Find where the given text appears and provide that cell's center as [x, y] coordinate. 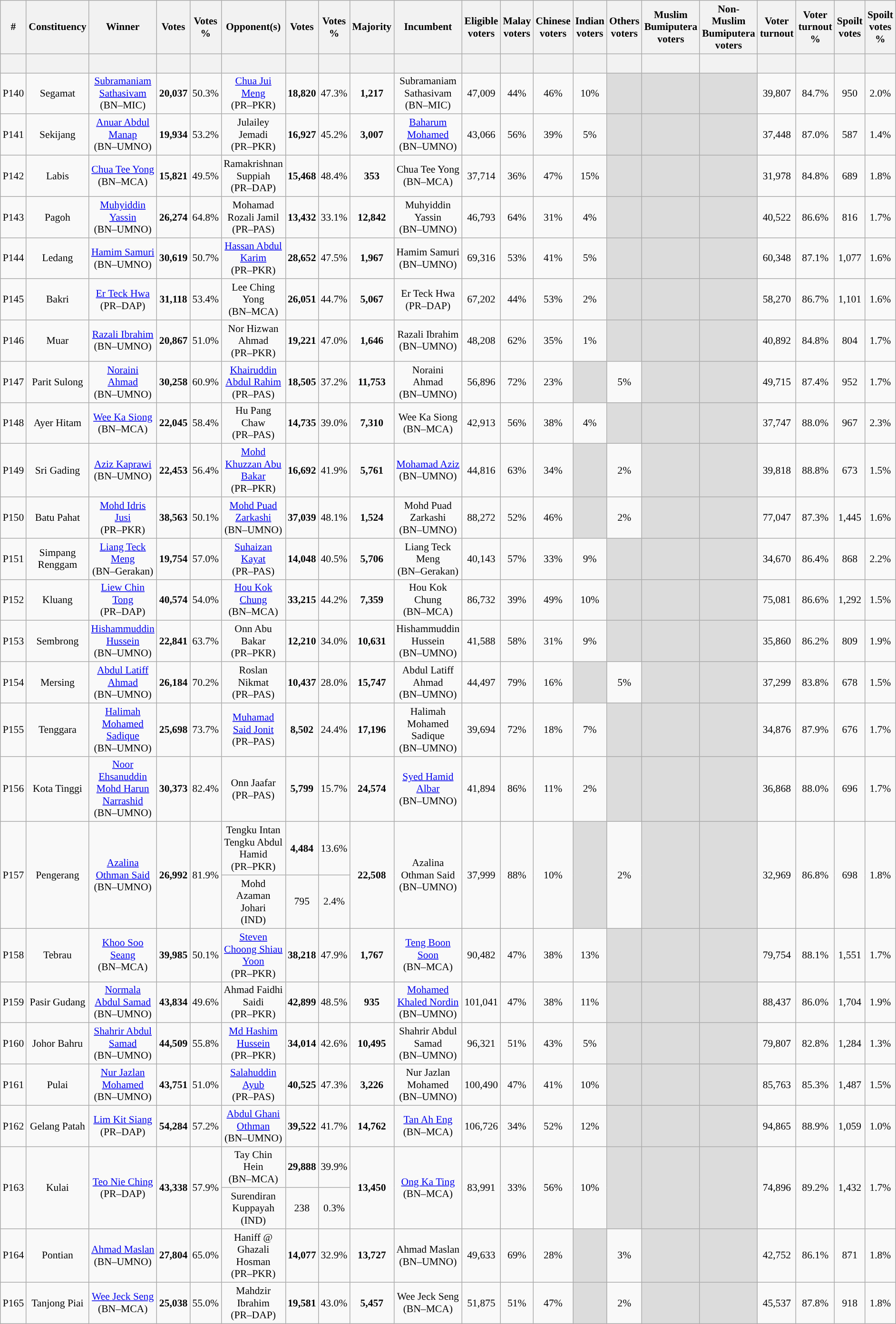
3% [624, 1256]
Segamat [57, 93]
63.7% [205, 641]
10,437 [302, 683]
Muhamad Said Jonit(PR–PAS) [253, 730]
Noor Ehsanuddin Mohd Harun Narrashid(BN–UMNO) [123, 789]
16,692 [302, 470]
11,753 [372, 382]
85.3% [815, 1085]
41,894 [481, 789]
P158 [13, 955]
676 [850, 730]
48.5% [334, 1003]
1,646 [372, 341]
P150 [13, 517]
2.4% [334, 902]
Muar [57, 341]
353 [372, 176]
54,284 [173, 1126]
Pasir Gudang [57, 1003]
24.4% [334, 730]
Spoilt votes [850, 27]
26,051 [302, 300]
86% [516, 789]
P154 [13, 683]
Ramakrishnan Suppiah(PR–DAP) [253, 176]
41.9% [334, 470]
88,272 [481, 517]
20,867 [173, 341]
14,048 [302, 559]
7,310 [372, 423]
37,999 [481, 875]
Mohamed Khaled Nordin(BN–UMNO) [428, 1003]
20,037 [173, 93]
26,992 [173, 875]
1,445 [850, 517]
Julailey Jemadi(PR–PKR) [253, 135]
88,437 [777, 1003]
P165 [13, 1303]
60,348 [777, 259]
Teng Boon Soon(BN–MCA) [428, 955]
Mohamad Aziz(BN–UMNO) [428, 470]
Mohd Azaman Johari(IND) [253, 902]
Pontian [57, 1256]
57.2% [205, 1126]
89.2% [815, 1188]
39,807 [777, 93]
13,727 [372, 1256]
28% [553, 1256]
804 [850, 341]
Ayer Hitam [57, 423]
31,118 [173, 300]
1,059 [850, 1126]
1,077 [850, 259]
28,652 [302, 259]
37.2% [334, 382]
16% [553, 683]
37,299 [777, 683]
43,751 [173, 1085]
15,747 [372, 683]
73.7% [205, 730]
Hu Pang Chaw(PR–PAS) [253, 423]
43,066 [481, 135]
868 [850, 559]
P153 [13, 641]
55.8% [205, 1043]
41,588 [481, 641]
918 [850, 1303]
Surendiran Kuppayah(IND) [253, 1209]
Non-Muslim Bumiputera voters [729, 27]
60.9% [205, 382]
25,038 [173, 1303]
P163 [13, 1188]
40,522 [777, 217]
15,821 [173, 176]
Pagoh [57, 217]
809 [850, 641]
19,581 [302, 1303]
88.9% [815, 1126]
Simpang Renggam [57, 559]
64% [516, 217]
Mohd Khuzzan Abu Bakar(PR–PKR) [253, 470]
Hassan Abdul Karim(PR–PKR) [253, 259]
Aziz Kaprawi(BN–UMNO) [123, 470]
Haniff @ Ghazali Hosman(PR–PKR) [253, 1256]
Onn Jaafar(PR–PAS) [253, 789]
37,448 [777, 135]
70.2% [205, 683]
Batu Pahat [57, 517]
P142 [13, 176]
P147 [13, 382]
17,196 [372, 730]
86.8% [815, 875]
18,505 [302, 382]
1.3% [880, 1043]
7% [590, 730]
47.9% [334, 955]
88.1% [815, 955]
14,762 [372, 1126]
12% [590, 1126]
40,525 [302, 1085]
30,619 [173, 259]
44,509 [173, 1043]
77,047 [777, 517]
5,799 [302, 789]
P159 [13, 1003]
19,754 [173, 559]
952 [850, 382]
48.4% [334, 176]
53.4% [205, 300]
39,694 [481, 730]
1,704 [850, 1003]
43,834 [173, 1003]
Spoilt votes % [880, 27]
13,450 [372, 1188]
950 [850, 93]
75,081 [777, 600]
62% [516, 341]
26,184 [173, 683]
Pulai [57, 1085]
Lee Ching Yong(BN–MCA) [253, 300]
13,432 [302, 217]
101,041 [481, 1003]
Chinese voters [553, 27]
P144 [13, 259]
3,226 [372, 1085]
82.4% [205, 789]
Sembrong [57, 641]
47.5% [334, 259]
Teo Nie Ching(PR–DAP) [123, 1188]
Lim Kit Siang(PR–DAP) [123, 1126]
Khoo Soo Seang(BN–MCA) [123, 955]
Baharum Mohamed(BN–UMNO) [428, 135]
1.0% [880, 1126]
36% [516, 176]
45.2% [334, 135]
5,761 [372, 470]
86.4% [815, 559]
18,820 [302, 93]
Parit Sulong [57, 382]
51,875 [481, 1303]
1,217 [372, 93]
32.9% [334, 1256]
29,888 [302, 1167]
Abdul Latiff Ahmad (BN–UMNO) [428, 683]
43.0% [334, 1303]
587 [850, 135]
P157 [13, 875]
Ahmad Faidhi Saidi(PR–PKR) [253, 1003]
Winner [123, 27]
Pengerang [57, 875]
# [13, 27]
P151 [13, 559]
30,258 [173, 382]
34,876 [777, 730]
Suhaizan Kayat(PR–PAS) [253, 559]
13% [590, 955]
10,631 [372, 641]
49% [553, 600]
Mersing [57, 683]
Bakri [57, 300]
12,210 [302, 641]
22,841 [173, 641]
13.6% [334, 848]
678 [850, 683]
36,868 [777, 789]
49,633 [481, 1256]
1,101 [850, 300]
106,726 [481, 1126]
27,804 [173, 1256]
48,208 [481, 341]
49.5% [205, 176]
P143 [13, 217]
39,522 [302, 1126]
14,077 [302, 1256]
Mohamad Rozali Jamil(PR–PAS) [253, 217]
P161 [13, 1085]
41.7% [334, 1126]
Tebrau [57, 955]
57.0% [205, 559]
1,284 [850, 1043]
14,735 [302, 423]
1,551 [850, 955]
79,754 [777, 955]
Chua Jui Meng(PR–PKR) [253, 93]
1.4% [880, 135]
33.1% [334, 217]
79% [516, 683]
39,818 [777, 470]
P156 [13, 789]
22,045 [173, 423]
86.1% [815, 1256]
Sekijang [57, 135]
0.3% [334, 1209]
2.2% [880, 559]
40.5% [334, 559]
44.7% [334, 300]
42.6% [334, 1043]
Md Hashim Hussein(PR–PKR) [253, 1043]
Salahuddin Ayub(PR–PAS) [253, 1085]
34.0% [334, 641]
Onn Abu Bakar(PR–PKR) [253, 641]
871 [850, 1256]
83,991 [481, 1188]
689 [850, 176]
86,732 [481, 600]
P160 [13, 1043]
5,067 [372, 300]
50.7% [205, 259]
45,537 [777, 1303]
35% [553, 341]
86.0% [815, 1003]
1,767 [372, 955]
40,892 [777, 341]
12,842 [372, 217]
698 [850, 875]
Mahdzir Ibrahim(PR–DAP) [253, 1303]
P145 [13, 300]
37,714 [481, 176]
Roslan Nikmat(PR–PAS) [253, 683]
58% [516, 641]
Incumbent [428, 27]
Johor Bahru [57, 1043]
42,913 [481, 423]
1,432 [850, 1188]
Tan Ah Eng(BN–MCA) [428, 1126]
25,698 [173, 730]
30,373 [173, 789]
10,495 [372, 1043]
4,484 [302, 848]
47.0% [334, 341]
Khairuddin Abdul Rahim(PR–PAS) [253, 382]
Syed Hamid Albar(BN–UMNO) [428, 789]
Others voters [624, 27]
P148 [13, 423]
P155 [13, 730]
34,014 [302, 1043]
39,985 [173, 955]
40,574 [173, 600]
44,816 [481, 470]
Tenggara [57, 730]
37,747 [777, 423]
Voter turnout % [815, 27]
28.0% [334, 683]
1,524 [372, 517]
Indian voters [590, 27]
34,670 [777, 559]
58,270 [777, 300]
Malay voters [516, 27]
42,899 [302, 1003]
816 [850, 217]
86.7% [815, 300]
44,497 [481, 683]
85,763 [777, 1085]
Eligible voters [481, 27]
Er Teck Hwa (PR–DAP) [428, 300]
22,508 [372, 875]
74,896 [777, 1188]
Opponent(s) [253, 27]
P152 [13, 600]
7,359 [372, 600]
15.7% [334, 789]
37,039 [302, 517]
P146 [13, 341]
57.9% [205, 1188]
15,468 [302, 176]
Ledang [57, 259]
35,860 [777, 641]
Abdul Latiff Ahmad(BN–UMNO) [123, 683]
Kota Tinggi [57, 789]
84.7% [815, 93]
Gelang Patah [57, 1126]
42,752 [777, 1256]
5,706 [372, 559]
Abdul Ghani Othman(BN–UMNO) [253, 1126]
33,215 [302, 600]
38,218 [302, 955]
P149 [13, 470]
43,338 [173, 1188]
P140 [13, 93]
Majority [372, 27]
967 [850, 423]
Labis [57, 176]
90,482 [481, 955]
P164 [13, 1256]
Mohd Idris Jusi(PR–PKR) [123, 517]
87.3% [815, 517]
87.0% [815, 135]
Constituency [57, 27]
3,007 [372, 135]
48.1% [334, 517]
40,143 [481, 559]
Tengku Intan Tengku Abdul Hamid(PR–PKR) [253, 848]
39.9% [334, 1167]
2.3% [880, 423]
49,715 [777, 382]
Kluang [57, 600]
47,009 [481, 93]
Tay Chin Hein(BN–MCA) [253, 1167]
94,865 [777, 1126]
53.2% [205, 135]
81.9% [205, 875]
49.6% [205, 1003]
55.0% [205, 1303]
19,934 [173, 135]
Tanjong Piai [57, 1303]
1,967 [372, 259]
26,274 [173, 217]
87.1% [815, 259]
1% [590, 341]
Ong Ka Ting(BN–MCA) [428, 1188]
673 [850, 470]
56.4% [205, 470]
69,316 [481, 259]
Nor Hizwan Ahmad(PR–PKR) [253, 341]
65.0% [205, 1256]
19,221 [302, 341]
24,574 [372, 789]
67,202 [481, 300]
44.2% [334, 600]
2.0% [880, 93]
Er Teck Hwa(PR–DAP) [123, 300]
100,490 [481, 1085]
935 [372, 1003]
Liew Chin Tong(PR–DAP) [123, 600]
238 [302, 1209]
83.8% [815, 683]
88.8% [815, 470]
96,321 [481, 1043]
82.8% [815, 1043]
Anuar Abdul Manap(BN–UMNO) [123, 135]
57% [516, 559]
79,807 [777, 1043]
1,487 [850, 1085]
P162 [13, 1126]
16,927 [302, 135]
86.2% [815, 641]
Steven Choong Shiau Yoon(PR–PKR) [253, 955]
64.8% [205, 217]
Kulai [57, 1188]
15% [590, 176]
1,292 [850, 600]
696 [850, 789]
18% [553, 730]
31,978 [777, 176]
87.4% [815, 382]
Normala Abdul Samad(BN–UMNO) [123, 1003]
69% [516, 1256]
46,793 [481, 217]
63% [516, 470]
32,969 [777, 875]
88% [516, 875]
795 [302, 902]
Sri Gading [57, 470]
39.0% [334, 423]
P141 [13, 135]
87.8% [815, 1303]
56,896 [481, 382]
22,453 [173, 470]
Muslim Bumiputera voters [671, 27]
54.0% [205, 600]
58.4% [205, 423]
87.9% [815, 730]
8,502 [302, 730]
43% [553, 1043]
50.3% [205, 93]
38,563 [173, 517]
Voter turnout [777, 27]
5,457 [372, 1303]
23% [553, 382]
